Identify which cell holds the provided text, then report its [x, y] central coordinate. 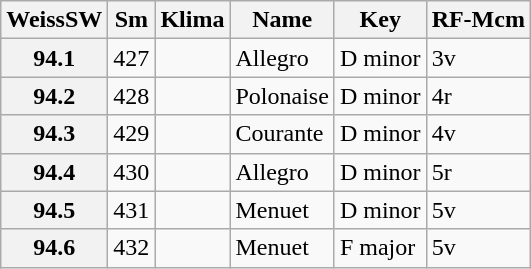
3v [478, 58]
429 [132, 134]
5r [478, 172]
94.3 [54, 134]
94.5 [54, 210]
432 [132, 248]
Name [282, 20]
428 [132, 96]
F major [380, 248]
Klima [192, 20]
430 [132, 172]
Courante [282, 134]
94.6 [54, 248]
4v [478, 134]
94.1 [54, 58]
4r [478, 96]
RF-Mcm [478, 20]
WeissSW [54, 20]
Key [380, 20]
94.4 [54, 172]
427 [132, 58]
Sm [132, 20]
94.2 [54, 96]
431 [132, 210]
Polonaise [282, 96]
